From the cell containing the given text, extract its center point as (x, y) coordinate. 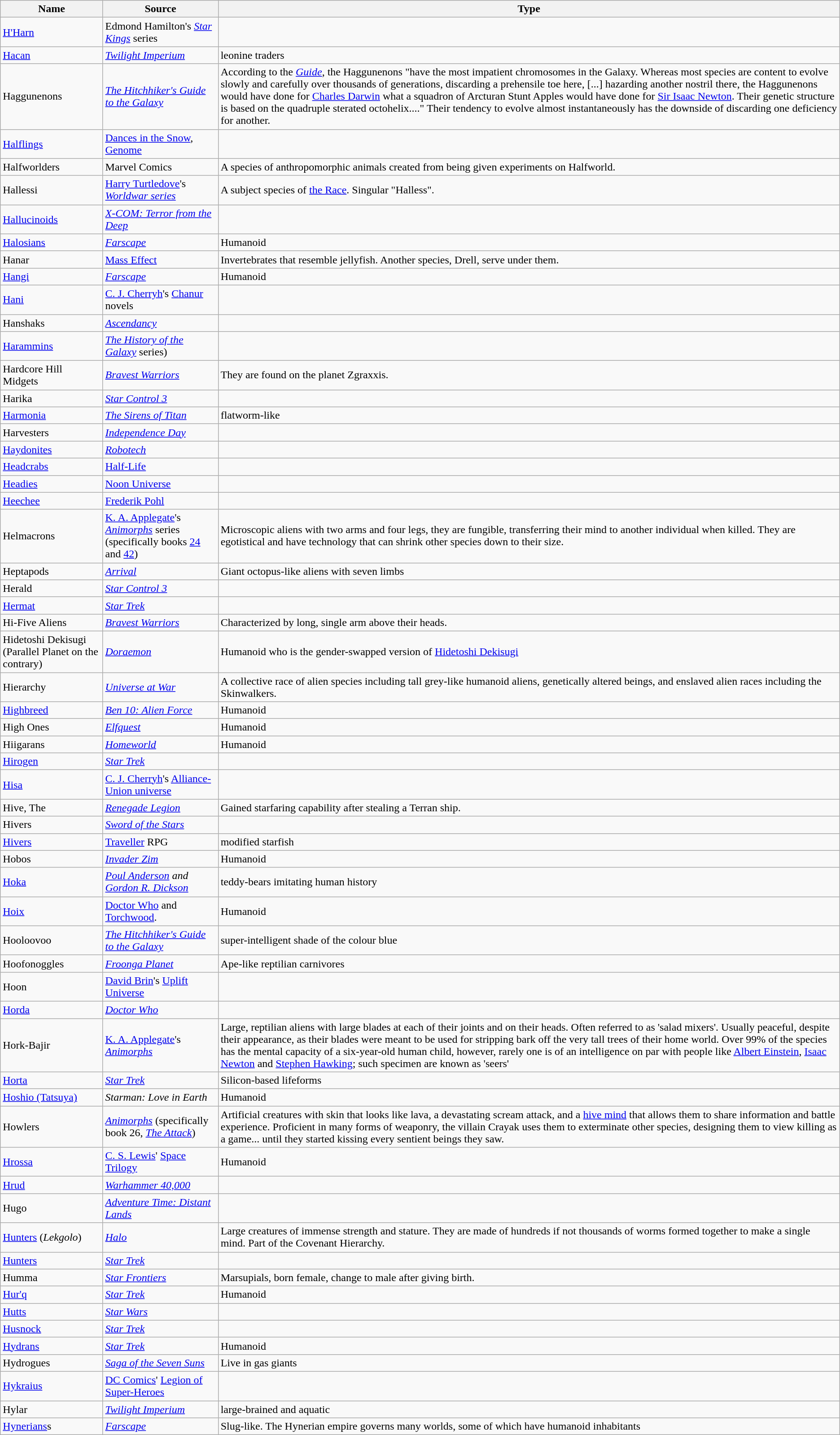
Traveller RPG (161, 842)
Hynerianss (52, 1426)
Hardcore Hill Midgets (52, 375)
Ben 10: Alien Force (161, 710)
Hiigarans (52, 744)
The Sirens of Titan (161, 416)
large-brained and aquatic (529, 1409)
Hallessi (52, 190)
Hallucinoids (52, 219)
Universe at War (161, 687)
Helmacrons (52, 536)
Hanshaks (52, 323)
H'Harn (52, 32)
Horda (52, 1010)
Invertebrates that resemble jellyfish. Another species, Drell, serve under them. (529, 259)
Name (52, 9)
Renegade Legion (161, 808)
Halosians (52, 242)
Hierarchy (52, 687)
Poul Anderson and Gordon R. Dickson (161, 882)
Edmond Hamilton's Star Kings series (161, 32)
David Brin's Uplift Universe (161, 986)
Marsupials, born female, change to male after giving birth. (529, 1277)
Harammins (52, 346)
Hutts (52, 1312)
DC Comics' Legion of Super-Heroes (161, 1386)
Harry Turtledove's Worldwar series (161, 190)
Humanoid who is the gender-swapped version of Hidetoshi Dekisugi (529, 652)
K. A. Applegate's Animorphs series (specifically books 24 and 42) (161, 536)
Mass Effect (161, 259)
Harvesters (52, 433)
Hacan (52, 55)
Doraemon (161, 652)
Star Wars (161, 1312)
Frederik Pohl (161, 501)
Hoix (52, 911)
Hoka (52, 882)
Hanar (52, 259)
Noon Universe (161, 484)
Animorphs (specifically book 26, The Attack) (161, 1127)
Headies (52, 484)
X-COM: Terror from the Deep (161, 219)
Hrud (52, 1185)
C. J. Cherryh's Alliance-Union universe (161, 784)
Hirogen (52, 761)
Hermat (52, 605)
High Ones (52, 727)
modified starfish (529, 842)
Horta (52, 1081)
Hoon (52, 986)
Hugo (52, 1208)
Hylar (52, 1409)
Halflings (52, 144)
Ascendancy (161, 323)
Hive, The (52, 808)
C. S. Lewis' Space Trilogy (161, 1162)
Haydonites (52, 450)
Hykraius (52, 1386)
Source (161, 9)
Hydrogues (52, 1363)
Giant octopus-like aliens with seven limbs (529, 571)
Harika (52, 398)
Elfquest (161, 727)
super-intelligent shade of the colour blue (529, 941)
Doctor Who (161, 1010)
Hisa (52, 784)
Sword of the Stars (161, 825)
Froonga Planet (161, 963)
Half-Life (161, 467)
Marvel Comics (161, 167)
Herald (52, 588)
Hobos (52, 859)
The History of the Galaxy series) (161, 346)
Live in gas giants (529, 1363)
Heechee (52, 501)
flatworm-like (529, 416)
Type (529, 9)
Saga of the Seven Suns (161, 1363)
Hunters (Lekgolo) (52, 1238)
K. A. Applegate's Animorphs (161, 1046)
teddy-bears imitating human history (529, 882)
Halfworlders (52, 167)
Independence Day (161, 433)
Headcrabs (52, 467)
Star Frontiers (161, 1277)
Hork-Bajir (52, 1046)
Hani (52, 300)
Slug-like. The Hynerian empire governs many worlds, some of which have humanoid inhabitants (529, 1426)
Hrossa (52, 1162)
Highbreed (52, 710)
Doctor Who and Torchwood. (161, 911)
Hidetoshi Dekisugi (Parallel Planet on the contrary) (52, 652)
Arrival (161, 571)
Gained starfaring capability after stealing a Terran ship. (529, 808)
Homeworld (161, 744)
Characterized by long, single arm above their heads. (529, 622)
Adventure Time: Distant Lands (161, 1208)
Haggunenons (52, 96)
Hydrans (52, 1346)
Husnock (52, 1329)
Robotech (161, 450)
C. J. Cherryh's Chanur novels (161, 300)
Hur'q (52, 1295)
Hangi (52, 276)
Hunters (52, 1260)
They are found on the planet Zgraxxis. (529, 375)
Hi-Five Aliens (52, 622)
Harmonia (52, 416)
Silicon-based lifeforms (529, 1081)
Howlers (52, 1127)
A species of anthropomorphic animals created from being given experiments on Halfworld. (529, 167)
Invader Zim (161, 859)
A subject species of the Race. Singular "Halless". (529, 190)
Dances in the Snow, Genome (161, 144)
Halo (161, 1238)
Starman: Love in Earth (161, 1098)
Hoofonoggles (52, 963)
Hooloovoo (52, 941)
Hoshio (Tatsuya) (52, 1098)
Ape-like reptilian carnivores (529, 963)
leonine traders (529, 55)
Humma (52, 1277)
Heptapods (52, 571)
Warhammer 40,000 (161, 1185)
